For the text-containing cell, return its midpoint in [X, Y] coordinate format. 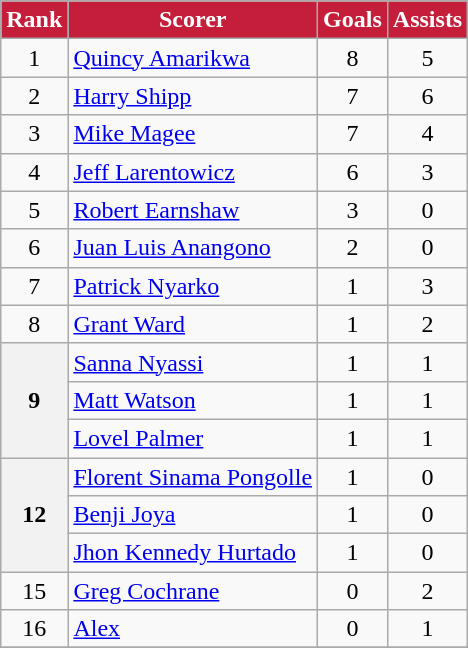
Assists [427, 20]
Juan Luis Anangono [193, 248]
Alex [193, 629]
9 [34, 400]
Rank [34, 20]
Benji Joya [193, 515]
Jeff Larentowicz [193, 172]
Quincy Amarikwa [193, 58]
Scorer [193, 20]
Lovel Palmer [193, 438]
Sanna Nyassi [193, 362]
Grant Ward [193, 324]
Matt Watson [193, 400]
16 [34, 629]
Jhon Kennedy Hurtado [193, 553]
Patrick Nyarko [193, 286]
Robert Earnshaw [193, 210]
Goals [353, 20]
Greg Cochrane [193, 591]
Florent Sinama Pongolle [193, 477]
Mike Magee [193, 134]
Harry Shipp [193, 96]
15 [34, 591]
12 [34, 515]
